Find where the given text appears and provide that cell's center as (x, y) coordinate. 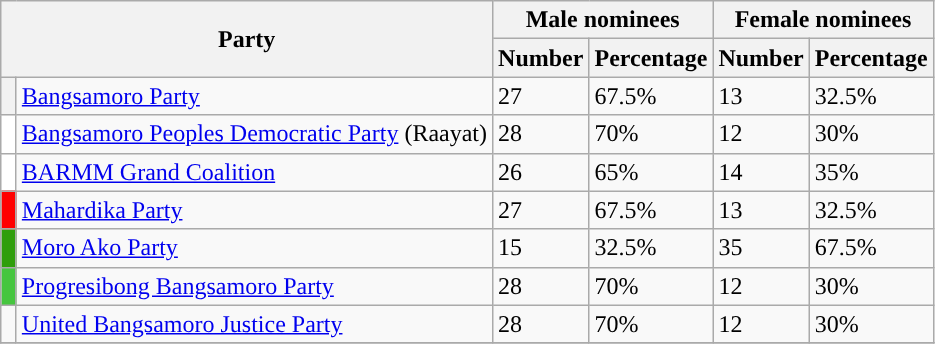
26 (541, 172)
BARMM Grand Coalition (254, 172)
Male nominees (603, 20)
14 (761, 172)
35% (871, 172)
Moro Ako Party (254, 248)
Bangsamoro Party (254, 96)
Mahardika Party (254, 210)
Party (247, 39)
United Bangsamoro Justice Party (254, 324)
65% (651, 172)
Bangsamoro Peoples Democratic Party (Raayat) (254, 134)
15 (541, 248)
Female nominees (823, 20)
35 (761, 248)
Progresibong Bangsamoro Party (254, 286)
